Search for the cell housing the specified text and yield its (x, y) center coordinate. 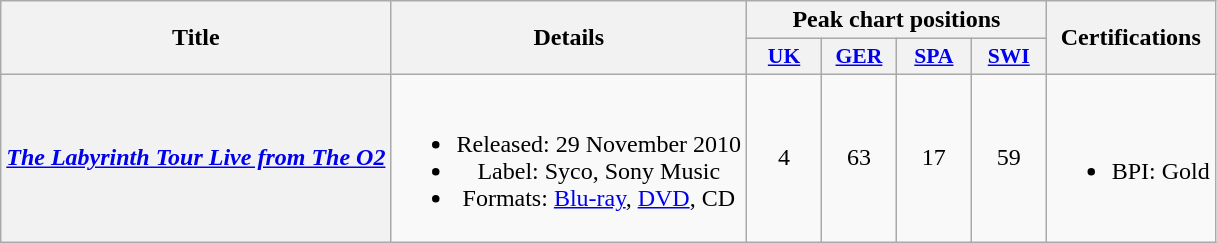
SWI (1008, 57)
SPA (934, 57)
Title (196, 38)
63 (860, 158)
The Labyrinth Tour Live from The O2 (196, 158)
Released: 29 November 2010Label: Syco, Sony MusicFormats: Blu-ray, DVD, CD (569, 158)
59 (1008, 158)
UK (784, 57)
Peak chart positions (897, 20)
BPI: Gold (1130, 158)
17 (934, 158)
4 (784, 158)
Details (569, 38)
Certifications (1130, 38)
GER (860, 57)
